Output the (x, y) coordinate of the center of the cell containing the given text.  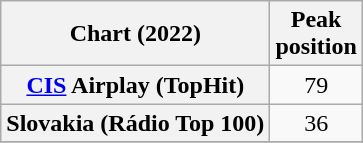
CIS Airplay (TopHit) (136, 85)
Peakposition (316, 34)
Chart (2022) (136, 34)
36 (316, 123)
Slovakia (Rádio Top 100) (136, 123)
79 (316, 85)
